Pinpoint the cell where the given text exists, returning its (X, Y) midpoint coordinate. 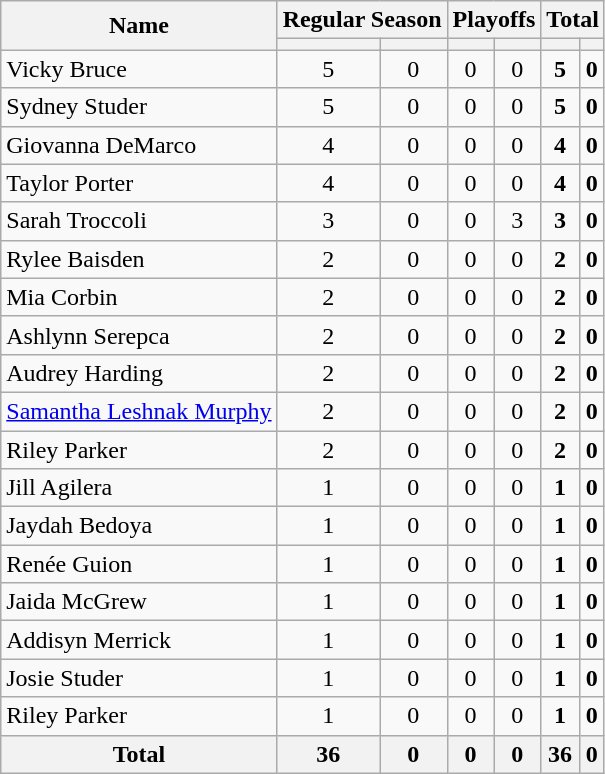
Renée Guion (139, 564)
Playoffs (494, 20)
Addisyn Merrick (139, 640)
Jill Agilera (139, 488)
Samantha Leshnak Murphy (139, 411)
Taylor Porter (139, 183)
Name (139, 26)
Josie Studer (139, 678)
Sarah Troccoli (139, 221)
Regular Season (362, 20)
Vicky Bruce (139, 69)
Audrey Harding (139, 373)
Rylee Baisden (139, 259)
Mia Corbin (139, 297)
Giovanna DeMarco (139, 145)
Ashlynn Serepca (139, 335)
Jaydah Bedoya (139, 526)
Jaida McGrew (139, 602)
Sydney Studer (139, 107)
